Scan for the cell matching the given text and deliver its (X, Y) coordinate at center. 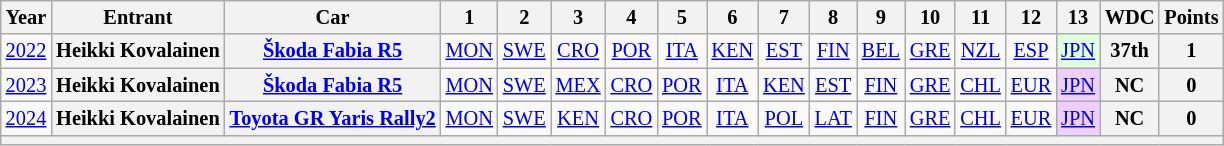
11 (980, 17)
Points (1191, 17)
6 (732, 17)
Toyota GR Yaris Rally2 (333, 118)
7 (784, 17)
37th (1130, 51)
NZL (980, 51)
ESP (1031, 51)
MEX (578, 85)
BEL (881, 51)
2024 (26, 118)
POL (784, 118)
WDC (1130, 17)
Year (26, 17)
5 (682, 17)
4 (632, 17)
10 (930, 17)
LAT (834, 118)
3 (578, 17)
12 (1031, 17)
2022 (26, 51)
8 (834, 17)
2 (524, 17)
9 (881, 17)
13 (1078, 17)
Entrant (138, 17)
Car (333, 17)
2023 (26, 85)
